Locate the cell with the specified text and output its [X, Y] center coordinate. 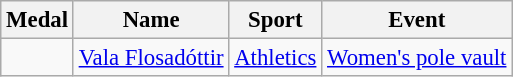
Athletics [276, 58]
Sport [276, 20]
Event [417, 20]
Name [151, 20]
Medal [38, 20]
Women's pole vault [417, 58]
Vala Flosadóttir [151, 58]
